From the cell containing the given text, extract its center point as (X, Y) coordinate. 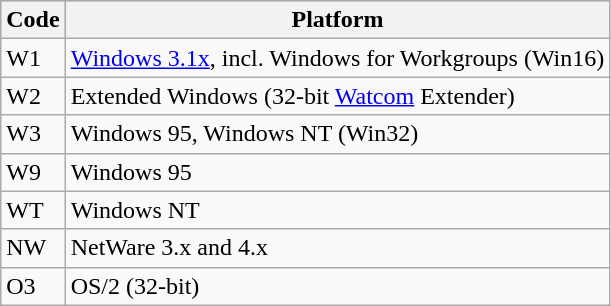
W1 (33, 58)
W3 (33, 134)
W9 (33, 172)
O3 (33, 286)
WT (33, 210)
Windows 95 (338, 172)
W2 (33, 96)
Windows NT (338, 210)
Platform (338, 20)
Extended Windows (32-bit Watcom Extender) (338, 96)
OS/2 (32-bit) (338, 286)
NetWare 3.x and 4.x (338, 248)
NW (33, 248)
Windows 95, Windows NT (Win32) (338, 134)
Code (33, 20)
Windows 3.1x, incl. Windows for Workgroups (Win16) (338, 58)
